Return the [x, y] coordinate for the center point of the cell that contains the specified text.  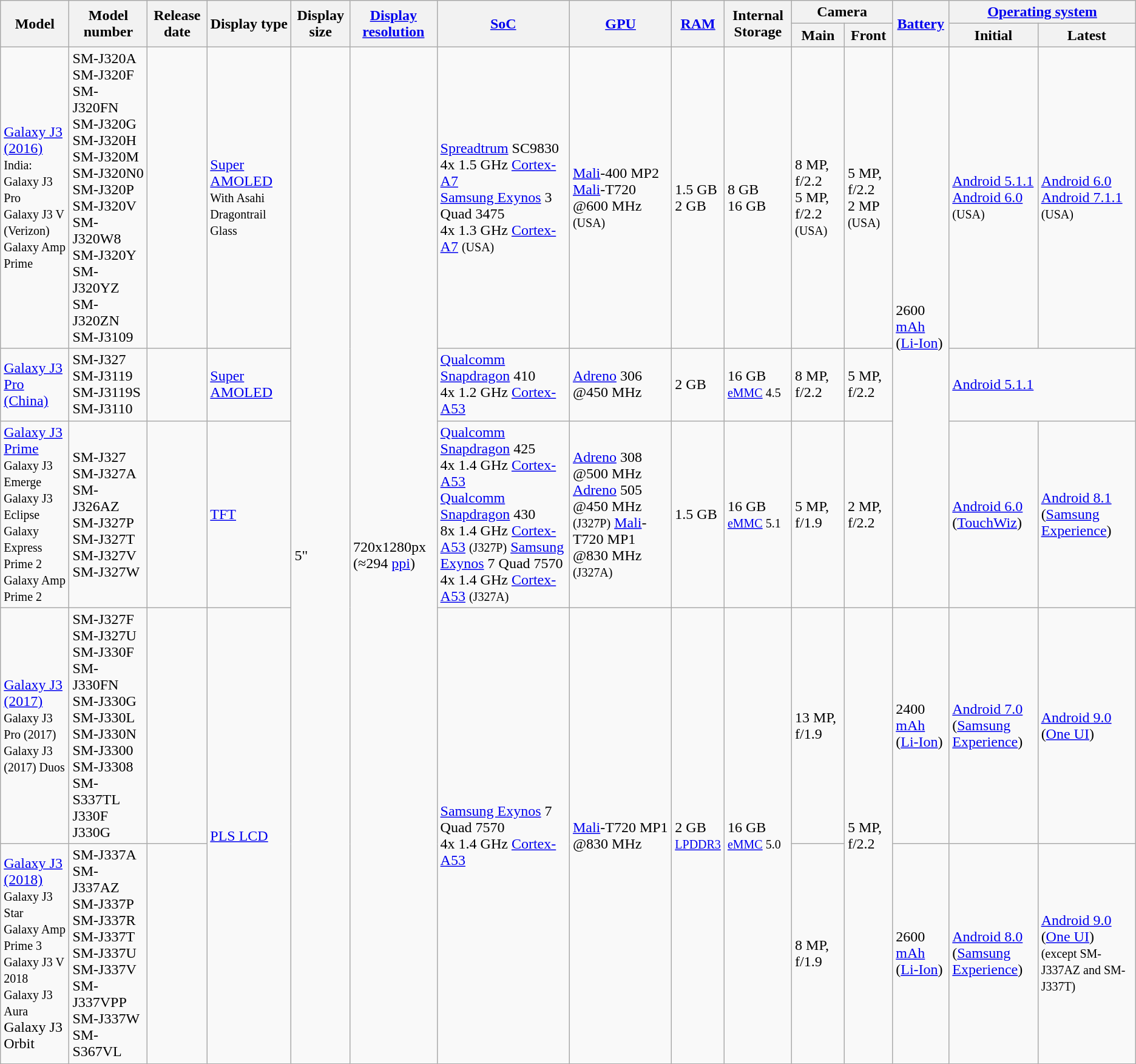
SM-J337ASM-J337AZSM-J337PSM-J337RSM-J337TSM-J337USM-J337VSM-J337VPPSM-J337W SM-S367VL [108, 954]
Android 7.0(Samsung Experience) [993, 726]
Android 8.1(Samsung Experience) [1086, 514]
Galaxy J3 PrimeGalaxy J3 EmergeGalaxy J3 EclipseGalaxy Express Prime 2Galaxy Amp Prime 2 [35, 514]
RAM [698, 24]
Model [35, 24]
8 MP, f/2.25 MP, f/2.2 (USA) [818, 198]
Operating system [1043, 12]
SM-J327SM-J327ASM-J326AZSM-J327PSM-J327TSM-J327VSM-J327W [108, 514]
Display resolution [394, 24]
Internal Storage [757, 24]
TFT [249, 514]
Main [818, 35]
720x1280px(≈294 ppi) [394, 555]
8 GB16 GB [757, 198]
GPU [620, 24]
Adreno 308@500 MHzAdreno 505@450 MHz (J327P) Mali-T720 MP1@830 MHz (J327A) [620, 514]
1.5 GB [698, 514]
Mali-T720 MP1@830 MHz [620, 835]
Latest [1086, 35]
Spreadtrum SC98304x 1.5 GHz Cortex-A7Samsung Exynos 3 Quad 34754x 1.3 GHz Cortex-A7 (USA) [503, 198]
1.5 GB2 GB [698, 198]
SM-J327FSM-J327USM-J330FSM-J330FNSM-J330GSM-J330LSM-J330NSM-J3300SM-J3308SM-S337TLJ330FJ330G [108, 726]
Camera [842, 12]
Adreno 306@450 MHz [620, 385]
8 MP, f/1.9 [818, 954]
Samsung Exynos 7 Quad 75704x 1.4 GHz Cortex-A53 [503, 835]
Android 8.0(Samsung Experience) [993, 954]
Galaxy J3 (2018)Galaxy J3 StarGalaxy Amp Prime 3Galaxy J3 V 2018Galaxy J3 AuraGalaxy J3 Orbit [35, 954]
Android 9.0(One UI) [1086, 726]
Super AMOLED [249, 385]
Battery [921, 24]
Display size [320, 24]
2 GB [698, 385]
SM-J320ASM-J320FSM-J320FNSM-J320GSM-J320HSM-J320MSM-J320N0SM-J320PSM-J320VSM-J320W8SM-J320YSM-J320YZSM-J320ZNSM-J3109 [108, 198]
2400 mAh(Li-Ion) [921, 726]
Android 5.1.1 [1043, 385]
16 GBeMMC 5.0 [757, 835]
2 MP, f/2.2 [868, 514]
Android 5.1.1Android 6.0 (USA) [993, 198]
PLS LCD [249, 835]
Android 9.0 (One UI)(except SM-J337AZ and SM-J337T) [1086, 954]
Galaxy J3 Pro (China) [35, 385]
Mali-400 MP2Mali-T720@600 MHz (USA) [620, 198]
Initial [993, 35]
Android 6.0(TouchWiz) [993, 514]
Qualcomm Snapdragon 4104x 1.2 GHz Cortex-A53 [503, 385]
Front [868, 35]
2 GBLPDDR3 [698, 835]
5 MP, f/1.9 [818, 514]
Model number [108, 24]
Android 6.0Android 7.1.1 (USA) [1086, 198]
Display type [249, 24]
Galaxy J3 (2017)Galaxy J3 Pro (2017)Galaxy J3 (2017) Duos [35, 726]
13 MP, f/1.9 [818, 726]
SM-J327SM-J3119SM-J3119SSM-J3110 [108, 385]
16 GBeMMC 4.5 [757, 385]
8 MP, f/2.2 [818, 385]
5" [320, 555]
SoC [503, 24]
Release date [177, 24]
Galaxy J3 (2016)India: Galaxy J3 ProGalaxy J3 V (Verizon)Galaxy Amp Prime [35, 198]
Super AMOLEDWith Asahi Dragontrail Glass [249, 198]
16 GBeMMC 5.1 [757, 514]
5 MP, f/2.22 MP (USA) [868, 198]
